Identify which cell holds the provided text, then report its [X, Y] central coordinate. 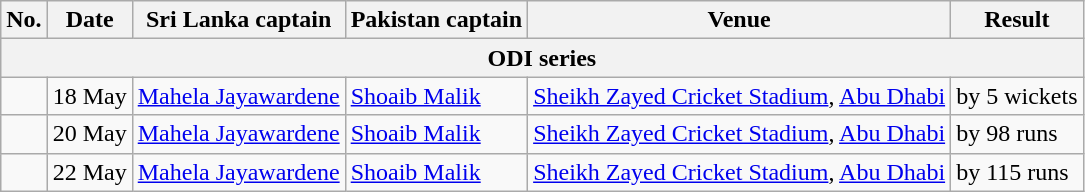
ODI series [542, 58]
Venue [740, 20]
Result [1017, 20]
Sri Lanka captain [238, 20]
Pakistan captain [436, 20]
22 May [90, 172]
by 5 wickets [1017, 96]
Date [90, 20]
18 May [90, 96]
20 May [90, 134]
by 98 runs [1017, 134]
No. [24, 20]
by 115 runs [1017, 172]
